Pinpoint the cell where the given text exists, returning its (x, y) midpoint coordinate. 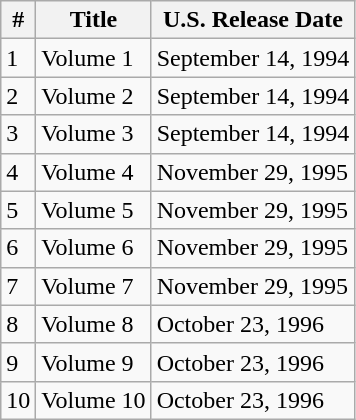
Volume 10 (94, 400)
Volume 5 (94, 210)
9 (18, 362)
8 (18, 324)
Volume 2 (94, 96)
3 (18, 134)
Volume 6 (94, 248)
Volume 1 (94, 58)
6 (18, 248)
Volume 7 (94, 286)
Volume 8 (94, 324)
5 (18, 210)
4 (18, 172)
2 (18, 96)
1 (18, 58)
U.S. Release Date (253, 20)
Volume 3 (94, 134)
Volume 9 (94, 362)
# (18, 20)
Volume 4 (94, 172)
Title (94, 20)
7 (18, 286)
10 (18, 400)
